For the text-containing cell, return its midpoint in (x, y) coordinate format. 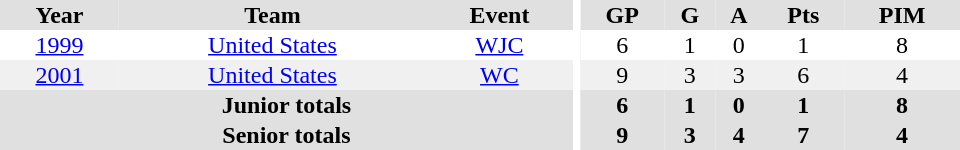
WC (500, 75)
Event (500, 15)
Pts (804, 15)
1999 (60, 45)
G (690, 15)
WJC (500, 45)
Junior totals (286, 105)
Year (60, 15)
Senior totals (286, 135)
GP (622, 15)
A (738, 15)
Team (272, 15)
7 (804, 135)
2001 (60, 75)
PIM (902, 15)
